Detect which cell encompasses the target text, then output its [X, Y] center coordinate. 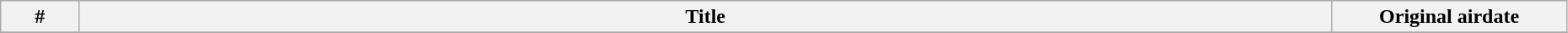
# [40, 17]
Original airdate [1449, 17]
Title [705, 17]
